Scan for the cell matching the given text and deliver its [x, y] coordinate at center. 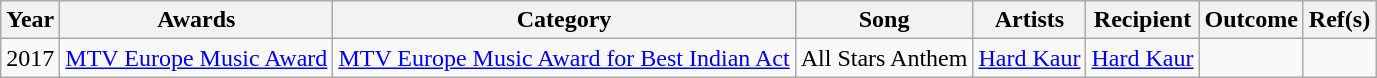
MTV Europe Music Award [196, 58]
2017 [30, 58]
Category [564, 20]
Artists [1030, 20]
Song [884, 20]
MTV Europe Music Award for Best Indian Act [564, 58]
Awards [196, 20]
Recipient [1142, 20]
Ref(s) [1339, 20]
All Stars Anthem [884, 58]
Year [30, 20]
Outcome [1251, 20]
